Find where the given text appears and provide that cell's center as (X, Y) coordinate. 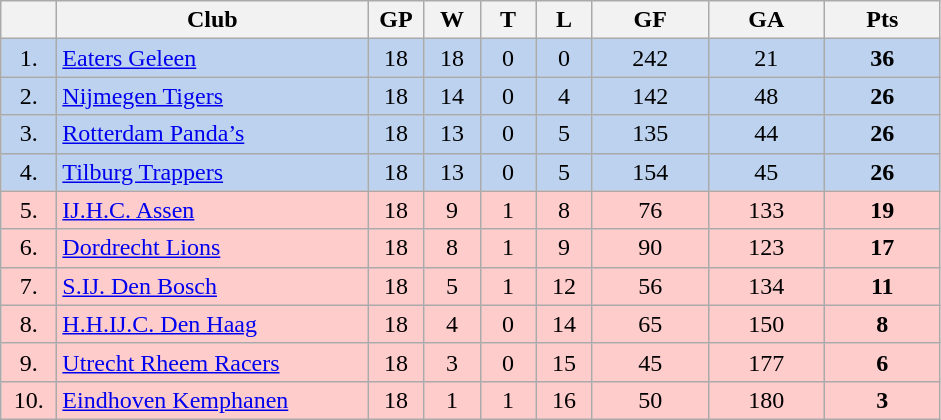
134 (766, 286)
123 (766, 248)
6. (29, 248)
48 (766, 96)
4. (29, 172)
Club (212, 20)
242 (650, 58)
GP (396, 20)
56 (650, 286)
Nijmegen Tigers (212, 96)
8. (29, 324)
17 (882, 248)
90 (650, 248)
Dordrecht Lions (212, 248)
9. (29, 362)
76 (650, 210)
133 (766, 210)
65 (650, 324)
16 (564, 400)
Eindhoven Kemphanen (212, 400)
Tilburg Trappers (212, 172)
3. (29, 134)
S.IJ. Den Bosch (212, 286)
177 (766, 362)
11 (882, 286)
2. (29, 96)
5. (29, 210)
H.H.IJ.C. Den Haag (212, 324)
Pts (882, 20)
21 (766, 58)
50 (650, 400)
44 (766, 134)
Eaters Geleen (212, 58)
19 (882, 210)
IJ.H.C. Assen (212, 210)
12 (564, 286)
1. (29, 58)
15 (564, 362)
180 (766, 400)
10. (29, 400)
142 (650, 96)
36 (882, 58)
154 (650, 172)
7. (29, 286)
150 (766, 324)
L (564, 20)
Utrecht Rheem Racers (212, 362)
135 (650, 134)
6 (882, 362)
GA (766, 20)
T (508, 20)
Rotterdam Panda’s (212, 134)
GF (650, 20)
W (452, 20)
